Find where the given text appears and provide that cell's center as [x, y] coordinate. 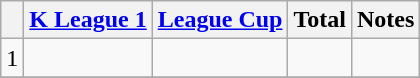
Total [320, 20]
League Cup [220, 20]
Notes [385, 20]
1 [12, 58]
K League 1 [88, 20]
